Provide the [X, Y] coordinate of the cell's center where the given text is located.  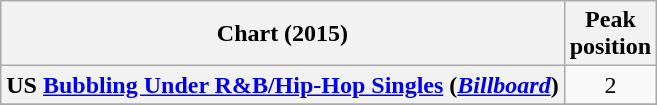
2 [610, 85]
Chart (2015) [282, 34]
US Bubbling Under R&B/Hip-Hop Singles (Billboard) [282, 85]
Peakposition [610, 34]
